Find where the given text appears and provide that cell's center as (x, y) coordinate. 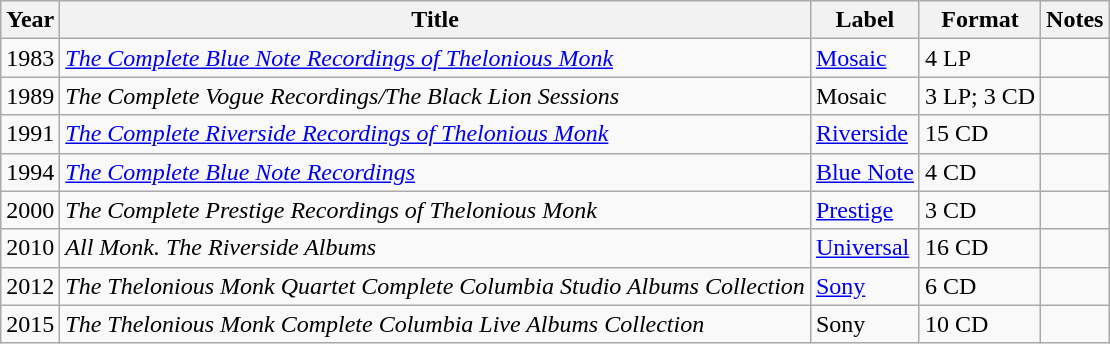
4 LP (980, 58)
Year (30, 20)
16 CD (980, 248)
Universal (864, 248)
Title (436, 20)
2010 (30, 248)
1989 (30, 96)
4 CD (980, 172)
Label (864, 20)
Prestige (864, 210)
1983 (30, 58)
Blue Note (864, 172)
10 CD (980, 324)
The Complete Riverside Recordings of Thelonious Monk (436, 134)
Notes (1075, 20)
Format (980, 20)
1991 (30, 134)
6 CD (980, 286)
Riverside (864, 134)
3 LP; 3 CD (980, 96)
15 CD (980, 134)
The Thelonious Monk Quartet Complete Columbia Studio Albums Collection (436, 286)
The Complete Blue Note Recordings (436, 172)
3 CD (980, 210)
The Complete Vogue Recordings/The Black Lion Sessions (436, 96)
The Thelonious Monk Complete Columbia Live Albums Collection (436, 324)
The Complete Prestige Recordings of Thelonious Monk (436, 210)
2015 (30, 324)
The Complete Blue Note Recordings of Thelonious Monk (436, 58)
2012 (30, 286)
1994 (30, 172)
2000 (30, 210)
All Monk. The Riverside Albums (436, 248)
